Detect which cell encompasses the target text, then output its (x, y) center coordinate. 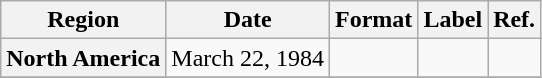
Date (248, 20)
Ref. (514, 20)
March 22, 1984 (248, 58)
Label (453, 20)
North America (84, 58)
Format (373, 20)
Region (84, 20)
